Find where the given text appears and provide that cell's center as (X, Y) coordinate. 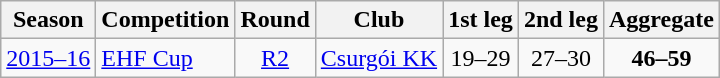
Club (378, 20)
2nd leg (560, 20)
R2 (275, 58)
27–30 (560, 58)
2015–16 (48, 58)
1st leg (481, 20)
Competition (166, 20)
Season (48, 20)
Aggregate (661, 20)
46–59 (661, 58)
EHF Cup (166, 58)
Csurgói KK (378, 58)
Round (275, 20)
19–29 (481, 58)
